Identify which cell holds the provided text, then report its (x, y) central coordinate. 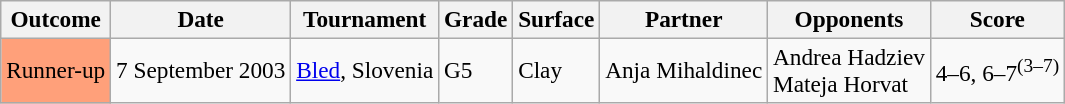
Surface (556, 19)
Clay (556, 70)
Tournament (365, 19)
Score (997, 19)
Outcome (56, 19)
Opponents (850, 19)
Andrea Hadziev Mateja Horvat (850, 70)
G5 (476, 70)
Runner-up (56, 70)
Anja Mihaldinec (684, 70)
Date (201, 19)
Partner (684, 19)
Bled, Slovenia (365, 70)
7 September 2003 (201, 70)
4–6, 6–7(3–7) (997, 70)
Grade (476, 19)
